Capture the cell that displays the provided text and extract its (X, Y) central coordinate. 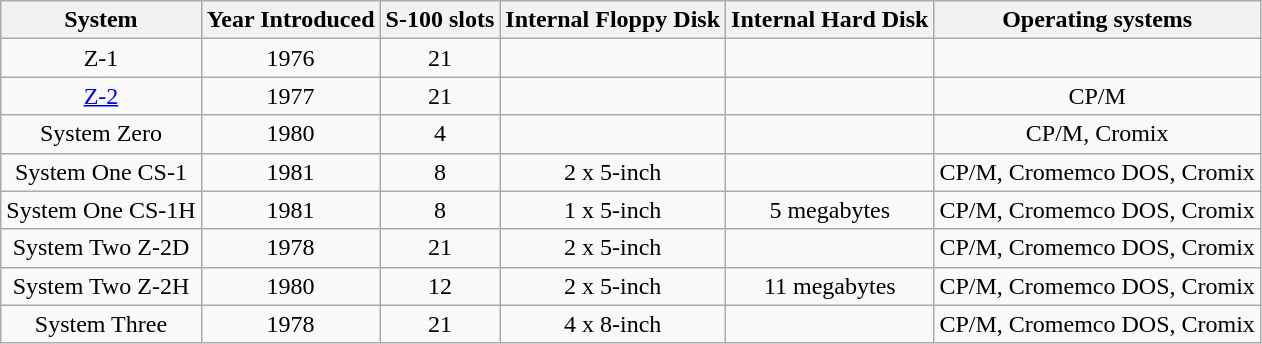
5 megabytes (830, 210)
System Three (101, 324)
CP/M (1097, 96)
System One CS-1 (101, 172)
Z-2 (101, 96)
1 x 5-inch (613, 210)
CP/M, Cromix (1097, 134)
Z-1 (101, 58)
System Two Z-2D (101, 248)
System Two Z-2H (101, 286)
Operating systems (1097, 20)
1976 (290, 58)
Year Introduced (290, 20)
12 (440, 286)
11 megabytes (830, 286)
1977 (290, 96)
System (101, 20)
System Zero (101, 134)
4 x 8-inch (613, 324)
S-100 slots (440, 20)
Internal Floppy Disk (613, 20)
Internal Hard Disk (830, 20)
4 (440, 134)
System One CS-1H (101, 210)
